Pinpoint the cell where the given text exists, returning its [x, y] midpoint coordinate. 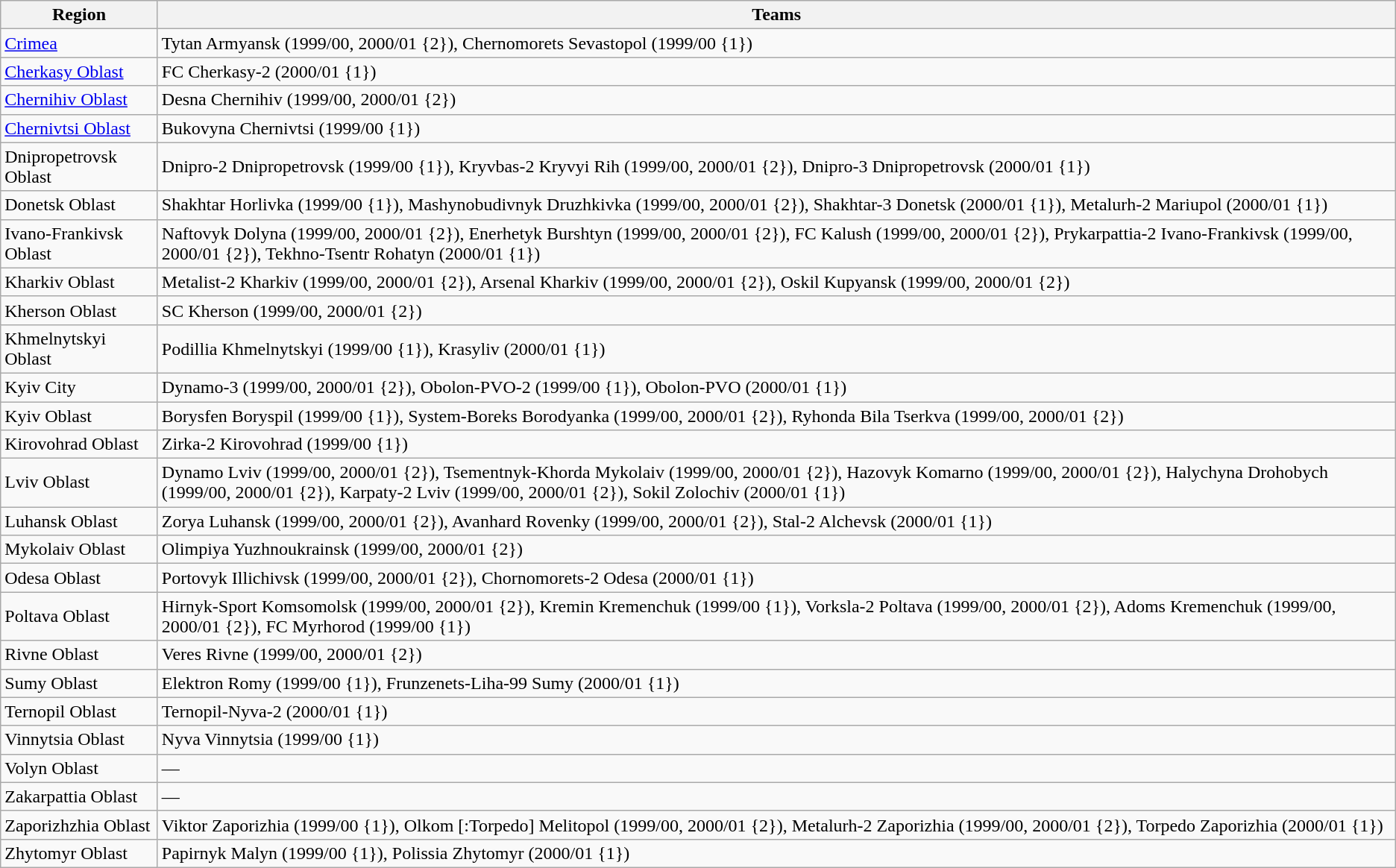
Olimpiya Yuzhnoukrainsk (1999/00, 2000/01 {2}) [776, 550]
Nyva Vinnytsia (1999/00 {1}) [776, 740]
Teams [776, 15]
Donetsk Oblast [79, 205]
Zorya Luhansk (1999/00, 2000/01 {2}), Avanhard Rovenky (1999/00, 2000/01 {2}), Stal-2 Alchevsk (2000/01 {1}) [776, 521]
SC Kherson (1999/00, 2000/01 {2}) [776, 310]
Poltava Oblast [79, 616]
FC Cherkasy-2 (2000/01 {1}) [776, 72]
Zakarpattia Oblast [79, 796]
Bukovyna Chernivtsi (1999/00 {1}) [776, 128]
Desna Chernihiv (1999/00, 2000/01 {2}) [776, 100]
Kyiv Oblast [79, 415]
Portovyk Illichivsk (1999/00, 2000/01 {2}), Chornomorets-2 Odesa (2000/01 {1}) [776, 578]
Khmelnytskyi Oblast [79, 349]
Chernihiv Oblast [79, 100]
Kyiv City [79, 387]
Crimea [79, 43]
Ivano-Frankivsk Oblast [79, 243]
Kharkiv Oblast [79, 282]
Dnipropetrovsk Oblast [79, 167]
Cherkasy Oblast [79, 72]
Sumy Oblast [79, 683]
Vinnytsia Oblast [79, 740]
Dnipro-2 Dnipropetrovsk (1999/00 {1}), Kryvbas-2 Kryvyi Rih (1999/00, 2000/01 {2}), Dnipro-3 Dnipropetrovsk (2000/01 {1}) [776, 167]
Metalist-2 Kharkiv (1999/00, 2000/01 {2}), Arsenal Kharkiv (1999/00, 2000/01 {2}), Oskil Kupyansk (1999/00, 2000/01 {2}) [776, 282]
Kherson Oblast [79, 310]
Tytan Armyansk (1999/00, 2000/01 {2}), Chernomorets Sevastopol (1999/00 {1}) [776, 43]
Ternopil Oblast [79, 711]
Dynamo-3 (1999/00, 2000/01 {2}), Obolon-PVO-2 (1999/00 {1}), Obolon-PVO (2000/01 {1}) [776, 387]
Zaporizhzhia Oblast [79, 825]
Volyn Oblast [79, 768]
Veres Rivne (1999/00, 2000/01 {2}) [776, 655]
Ternopil-Nyva-2 (2000/01 {1}) [776, 711]
Zirka-2 Kirovohrad (1999/00 {1}) [776, 444]
Papirnyk Malyn (1999/00 {1}), Polissia Zhytomyr (2000/01 {1}) [776, 853]
Luhansk Oblast [79, 521]
Chernivtsi Oblast [79, 128]
Region [79, 15]
Zhytomyr Oblast [79, 853]
Odesa Oblast [79, 578]
Rivne Oblast [79, 655]
Borysfen Boryspil (1999/00 {1}), System-Boreks Borodyanka (1999/00, 2000/01 {2}), Ryhonda Bila Tserkva (1999/00, 2000/01 {2}) [776, 415]
Podillia Khmelnytskyi (1999/00 {1}), Krasyliv (2000/01 {1}) [776, 349]
Lviv Oblast [79, 483]
Elektron Romy (1999/00 {1}), Frunzenets-Liha-99 Sumy (2000/01 {1}) [776, 683]
Mykolaiv Oblast [79, 550]
Kirovohrad Oblast [79, 444]
